Search for the cell housing the specified text and yield its [x, y] center coordinate. 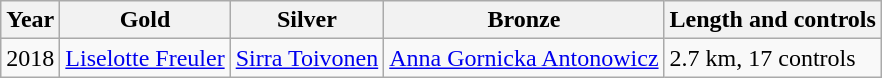
Silver [307, 20]
Liselotte Freuler [145, 58]
Year [30, 20]
Gold [145, 20]
2.7 km, 17 controls [772, 58]
Sirra Toivonen [307, 58]
2018 [30, 58]
Length and controls [772, 20]
Anna Gornicka Antonowicz [524, 58]
Bronze [524, 20]
